Output the [X, Y] coordinate of the center of the cell containing the given text.  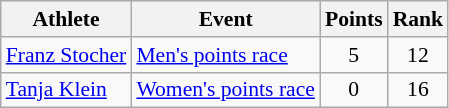
12 [418, 55]
Event [226, 19]
Athlete [66, 19]
Men's points race [226, 55]
Women's points race [226, 90]
Franz Stocher [66, 55]
16 [418, 90]
Rank [418, 19]
0 [354, 90]
Tanja Klein [66, 90]
5 [354, 55]
Points [354, 19]
